Scan for the cell matching the given text and deliver its [x, y] coordinate at center. 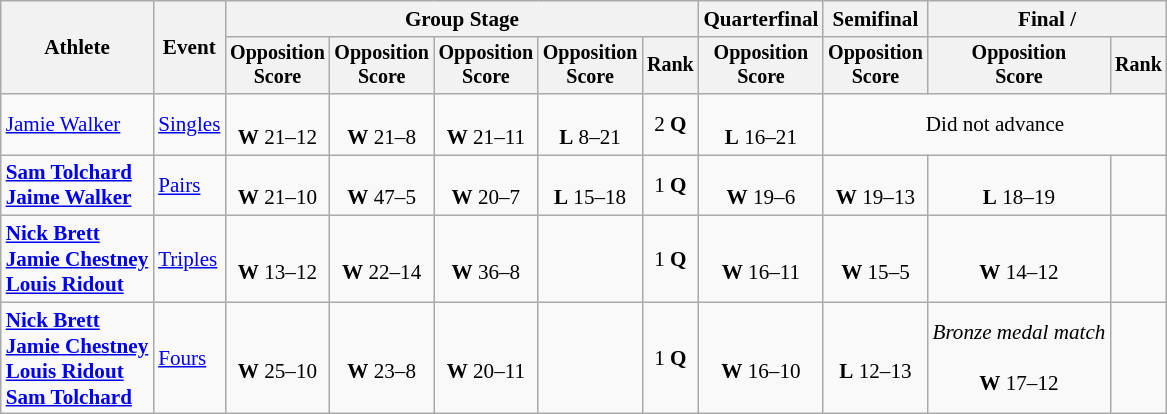
L 8–21 [590, 124]
W 14–12 [1020, 259]
Jamie Walker [77, 124]
W 15–5 [875, 259]
W 36–8 [486, 259]
Nick BrettJamie ChestneyLouis Ridout [77, 259]
W 21–12 [277, 124]
W 20–11 [486, 358]
Fours [189, 358]
W 16–11 [760, 259]
Bronze medal matchW 17–12 [1020, 358]
W 25–10 [277, 358]
W 16–10 [760, 358]
W 22–14 [382, 259]
Nick BrettJamie ChestneyLouis RidoutSam Tolchard [77, 358]
W 21–11 [486, 124]
W 21–10 [277, 186]
Did not advance [994, 124]
W 19–13 [875, 186]
W 20–7 [486, 186]
W 23–8 [382, 358]
Event [189, 48]
Semifinal [875, 18]
W 19–6 [760, 186]
L 12–13 [875, 358]
Quarterfinal [760, 18]
Singles [189, 124]
Group Stage [462, 18]
Sam TolchardJaime Walker [77, 186]
W 21–8 [382, 124]
Triples [189, 259]
Final / [1048, 18]
L 18–19 [1020, 186]
L 15–18 [590, 186]
L 16–21 [760, 124]
Pairs [189, 186]
2 Q [670, 124]
Athlete [77, 48]
W 13–12 [277, 259]
W 47–5 [382, 186]
